Capture the cell that displays the provided text and extract its (x, y) central coordinate. 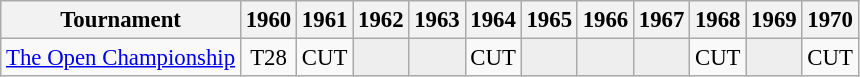
1968 (718, 20)
1966 (605, 20)
The Open Championship (121, 58)
1960 (268, 20)
1961 (325, 20)
1967 (661, 20)
1962 (381, 20)
1964 (493, 20)
Tournament (121, 20)
1963 (437, 20)
1969 (774, 20)
T28 (268, 58)
1970 (830, 20)
1965 (549, 20)
